For the text-containing cell, return its midpoint in (X, Y) coordinate format. 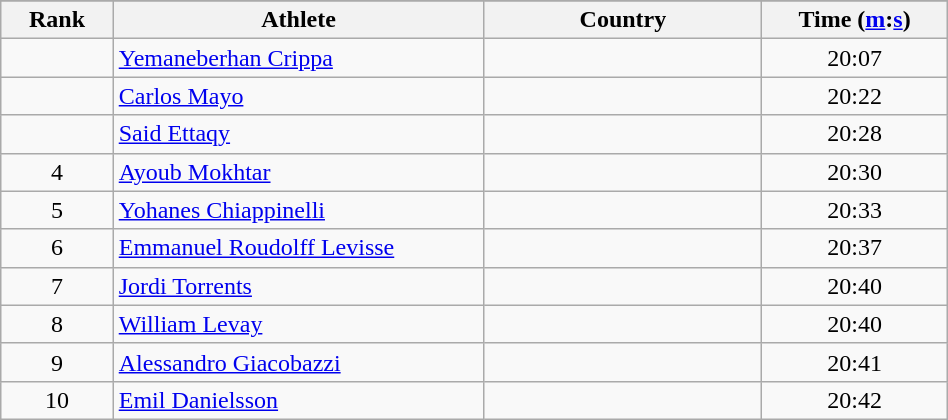
20:28 (854, 134)
20:33 (854, 210)
10 (57, 400)
Emmanuel Roudolff Levisse (298, 248)
Yohanes Chiappinelli (298, 210)
Country (623, 20)
Emil Danielsson (298, 400)
9 (57, 362)
Time (m:s) (854, 20)
Carlos Mayo (298, 96)
5 (57, 210)
20:07 (854, 58)
20:37 (854, 248)
8 (57, 324)
Yemaneberhan Crippa (298, 58)
20:30 (854, 172)
William Levay (298, 324)
20:22 (854, 96)
7 (57, 286)
6 (57, 248)
Athlete (298, 20)
Rank (57, 20)
20:42 (854, 400)
Alessandro Giacobazzi (298, 362)
Ayoub Mokhtar (298, 172)
20:41 (854, 362)
4 (57, 172)
Jordi Torrents (298, 286)
Said Ettaqy (298, 134)
